Provide the [x, y] coordinate of the cell's center where the given text is located.  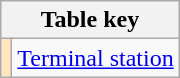
Terminal station [96, 58]
Table key [90, 20]
